From the cell containing the given text, extract its center point as [X, Y] coordinate. 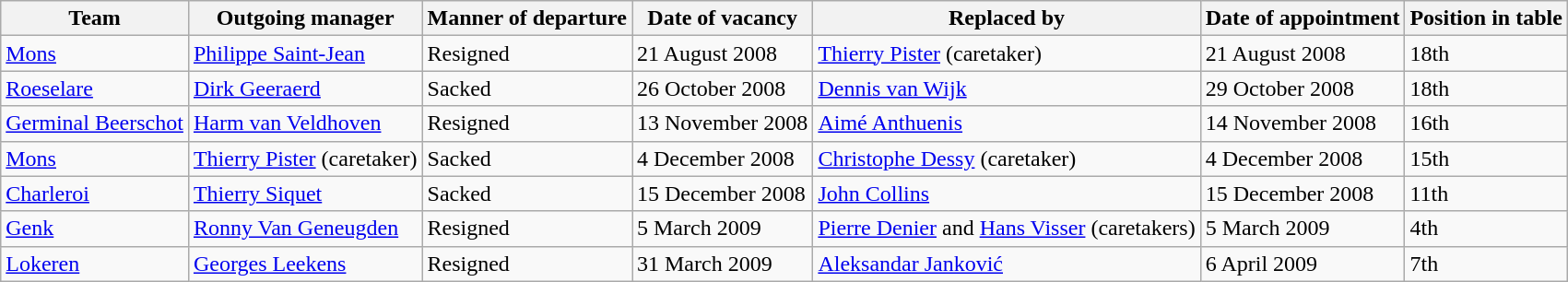
Christophe Dessy (caretaker) [1007, 159]
Aleksandar Janković [1007, 264]
Date of appointment [1303, 18]
Position in table [1486, 18]
Ronny Van Geneugden [305, 229]
Dirk Geeraerd [305, 88]
6 April 2009 [1303, 264]
Pierre Denier and Hans Visser (caretakers) [1007, 229]
Replaced by [1007, 18]
Aimé Anthuenis [1007, 123]
31 March 2009 [723, 264]
John Collins [1007, 194]
14 November 2008 [1303, 123]
Charleroi [95, 194]
7th [1486, 264]
15th [1486, 159]
Georges Leekens [305, 264]
16th [1486, 123]
Lokeren [95, 264]
Germinal Beerschot [95, 123]
Manner of departure [527, 18]
Outgoing manager [305, 18]
4th [1486, 229]
Genk [95, 229]
Team [95, 18]
Harm van Veldhoven [305, 123]
Thierry Siquet [305, 194]
13 November 2008 [723, 123]
11th [1486, 194]
Dennis van Wijk [1007, 88]
Roeselare [95, 88]
Date of vacancy [723, 18]
29 October 2008 [1303, 88]
26 October 2008 [723, 88]
Philippe Saint-Jean [305, 53]
